Capture the cell that displays the provided text and extract its [X, Y] central coordinate. 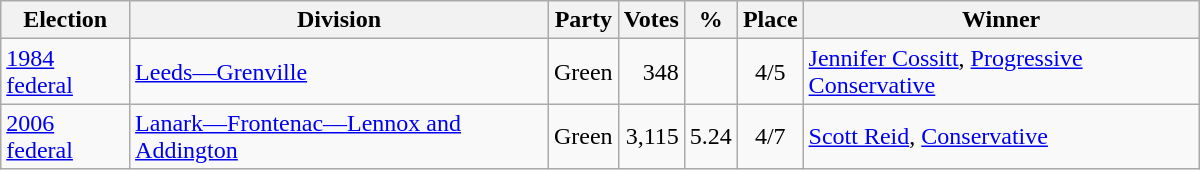
2006 federal [66, 136]
1984 federal [66, 72]
3,115 [651, 136]
Party [583, 20]
Place [770, 20]
5.24 [710, 136]
Jennifer Cossitt, Progressive Conservative [1001, 72]
Leeds—Grenville [340, 72]
4/7 [770, 136]
4/5 [770, 72]
Division [340, 20]
% [710, 20]
Votes [651, 20]
Election [66, 20]
348 [651, 72]
Winner [1001, 20]
Lanark—Frontenac—Lennox and Addington [340, 136]
Scott Reid, Conservative [1001, 136]
